For the text-containing cell, return its midpoint in (x, y) coordinate format. 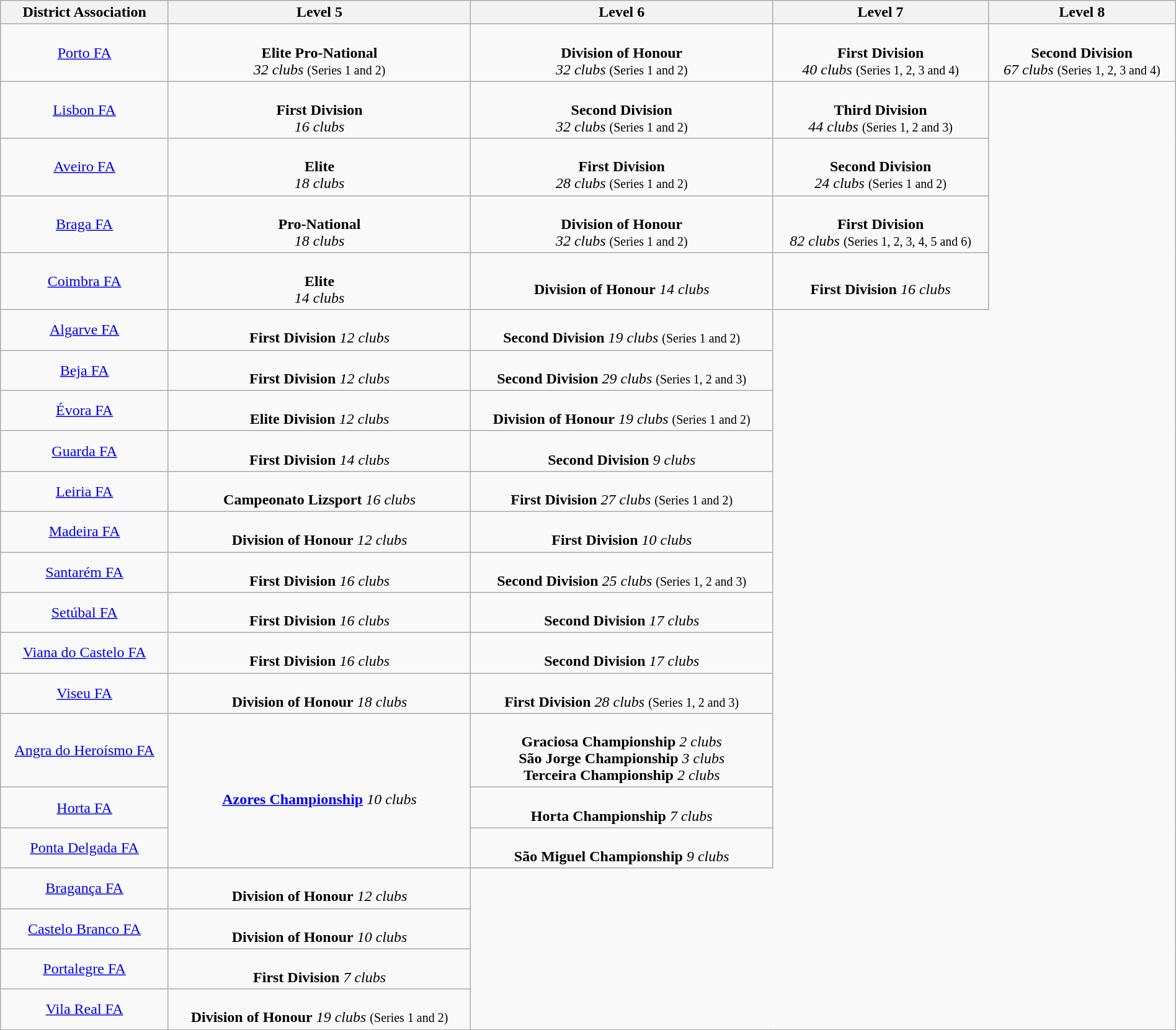
First Division 14 clubs (319, 450)
Braga FA (84, 224)
Azores Championship 10 clubs (319, 790)
Third Division 44 clubs (Series 1, 2 and 3) (881, 110)
Santarém FA (84, 572)
Porto FA (84, 53)
Pro-National 18 clubs (319, 224)
Leiria FA (84, 491)
Graciosa Championship 2 clubsSão Jorge Championship 3 clubsTerceira Championship 2 clubs (621, 751)
Division of Honour 14 clubs (621, 281)
First Division 82 clubs (Series 1, 2, 3, 4, 5 and 6) (881, 224)
Level 5 (319, 12)
Elite Division 12 clubs (319, 411)
Guarda FA (84, 450)
First Division 40 clubs (Series 1, 2, 3 and 4) (881, 53)
Second Division 24 clubs (Series 1 and 2) (881, 167)
District Association (84, 12)
Vila Real FA (84, 1009)
Bragança FA (84, 889)
First Division 7 clubs (319, 969)
São Miguel Championship 9 clubs (621, 848)
Elite Pro-National 32 clubs (Series 1 and 2) (319, 53)
Level 8 (1082, 12)
Madeira FA (84, 531)
Évora FA (84, 411)
Second Division 9 clubs (621, 450)
Division of Honour 10 clubs (319, 928)
Level 6 (621, 12)
Castelo Branco FA (84, 928)
Algarve FA (84, 330)
Elite 18 clubs (319, 167)
Aveiro FA (84, 167)
Second Division 25 clubs (Series 1, 2 and 3) (621, 572)
Second Division 29 clubs (Series 1, 2 and 3) (621, 370)
Coimbra FA (84, 281)
First Division 28 clubs (Series 1, 2 and 3) (621, 694)
Angra do Heroísmo FA (84, 751)
Level 7 (881, 12)
First Division 10 clubs (621, 531)
Beja FA (84, 370)
Second Division 19 clubs (Series 1 and 2) (621, 330)
Viana do Castelo FA (84, 653)
Second Division 67 clubs (Series 1, 2, 3 and 4) (1082, 53)
Portalegre FA (84, 969)
Horta FA (84, 808)
Division of Honour 18 clubs (319, 694)
Second Division 32 clubs (Series 1 and 2) (621, 110)
Lisbon FA (84, 110)
Ponta Delgada FA (84, 848)
Setúbal FA (84, 613)
First Division 28 clubs (Series 1 and 2) (621, 167)
Campeonato Lizsport 16 clubs (319, 491)
Horta Championship 7 clubs (621, 808)
First Division 27 clubs (Series 1 and 2) (621, 491)
Elite 14 clubs (319, 281)
Viseu FA (84, 694)
